Output the [x, y] coordinate of the center of the cell containing the given text.  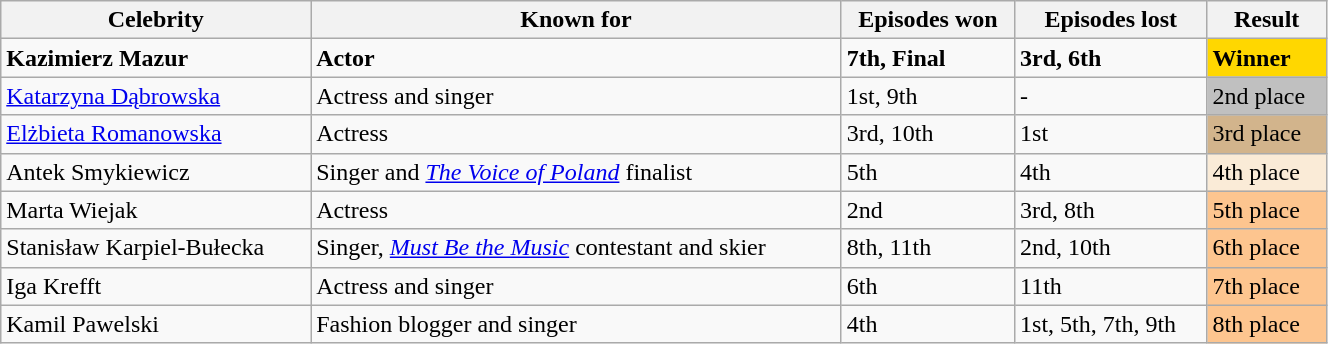
Celebrity [156, 20]
2nd [928, 210]
11th [1111, 286]
Fashion blogger and singer [576, 324]
Antek Smykiewicz [156, 172]
Singer and The Voice of Poland finalist [576, 172]
Kamil Pawelski [156, 324]
Known for [576, 20]
Kazimierz Mazur [156, 58]
2nd place [1266, 96]
2nd, 10th [1111, 248]
1st, 5th, 7th, 9th [1111, 324]
7th, Final [928, 58]
1st, 9th [928, 96]
5th [928, 172]
Episodes won [928, 20]
Result [1266, 20]
4th place [1266, 172]
Iga Krefft [156, 286]
Elżbieta Romanowska [156, 134]
3rd, 10th [928, 134]
- [1111, 96]
Episodes lost [1111, 20]
6th [928, 286]
Marta Wiejak [156, 210]
7th place [1266, 286]
3rd, 8th [1111, 210]
8th place [1266, 324]
1st [1111, 134]
6th place [1266, 248]
Singer, Must Be the Music contestant and skier [576, 248]
Stanisław Karpiel-Bułecka [156, 248]
3rd place [1266, 134]
Katarzyna Dąbrowska [156, 96]
Winner [1266, 58]
3rd, 6th [1111, 58]
8th, 11th [928, 248]
Actor [576, 58]
5th place [1266, 210]
